Find where the given text appears and provide that cell's center as [X, Y] coordinate. 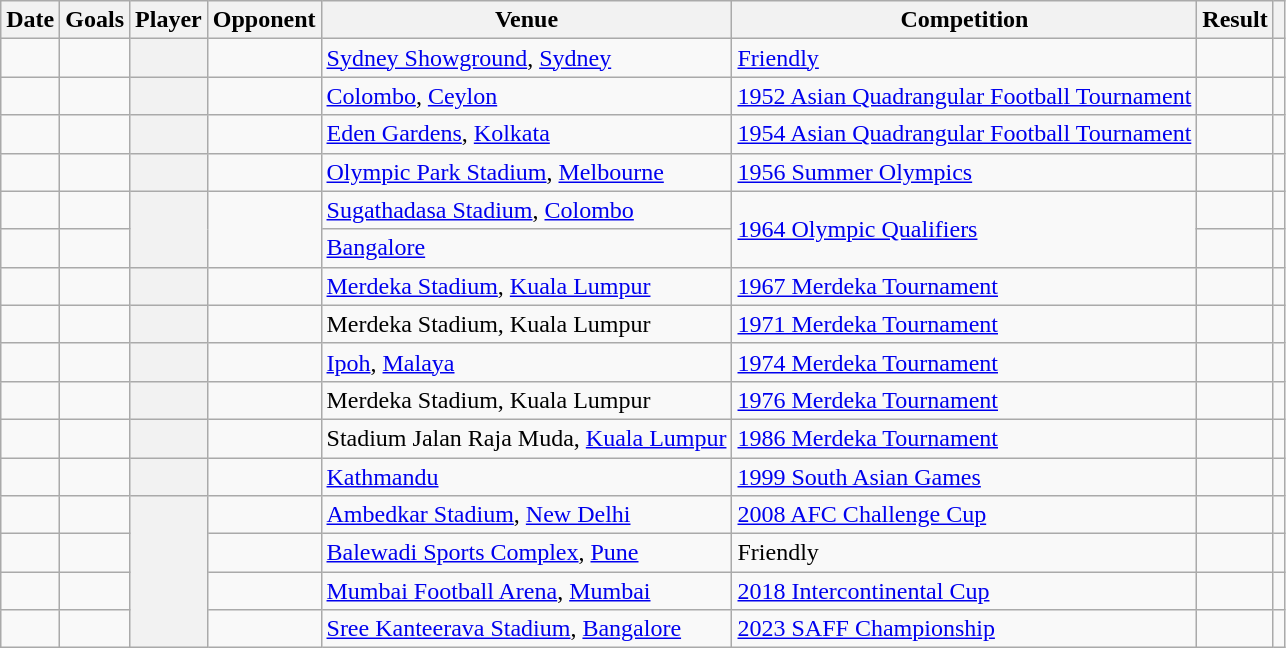
Eden Gardens, Kolkata [526, 134]
Player [169, 20]
Bangalore [526, 248]
Date [30, 20]
Olympic Park Stadium, Melbourne [526, 172]
Colombo, Ceylon [526, 96]
Ambedkar Stadium, New Delhi [526, 515]
2018 Intercontinental Cup [964, 591]
Competition [964, 20]
Venue [526, 20]
1976 Merdeka Tournament [964, 400]
Ipoh, Malaya [526, 362]
1986 Merdeka Tournament [964, 438]
Result [1235, 20]
Sugathadasa Stadium, Colombo [526, 210]
Sree Kanteerava Stadium, Bangalore [526, 629]
1974 Merdeka Tournament [964, 362]
1967 Merdeka Tournament [964, 286]
Stadium Jalan Raja Muda, Kuala Lumpur [526, 438]
1999 South Asian Games [964, 477]
1964 Olympic Qualifiers [964, 229]
Opponent [264, 20]
1952 Asian Quadrangular Football Tournament [964, 96]
Sydney Showground, Sydney [526, 58]
1954 Asian Quadrangular Football Tournament [964, 134]
2008 AFC Challenge Cup [964, 515]
1971 Merdeka Tournament [964, 324]
1956 Summer Olympics [964, 172]
Goals [95, 20]
Kathmandu [526, 477]
2023 SAFF Championship [964, 629]
Balewadi Sports Complex, Pune [526, 553]
Mumbai Football Arena, Mumbai [526, 591]
